Search for the cell housing the specified text and yield its [x, y] center coordinate. 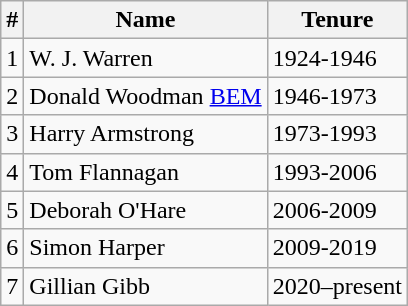
5 [12, 210]
2009-2019 [337, 248]
7 [12, 286]
1973-1993 [337, 134]
2 [12, 96]
1946-1973 [337, 96]
Gillian Gibb [146, 286]
Deborah O'Hare [146, 210]
1 [12, 58]
6 [12, 248]
1993-2006 [337, 172]
2006-2009 [337, 210]
Name [146, 20]
W. J. Warren [146, 58]
3 [12, 134]
Donald Woodman BEM [146, 96]
Simon Harper [146, 248]
2020–present [337, 286]
1924-1946 [337, 58]
# [12, 20]
Harry Armstrong [146, 134]
Tom Flannagan [146, 172]
4 [12, 172]
Tenure [337, 20]
